Return [x, y] of the center of cell containing provided text 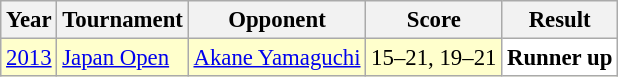
2013 [29, 58]
15–21, 19–21 [434, 58]
Result [560, 20]
Opponent [277, 20]
Runner up [560, 58]
Year [29, 20]
Score [434, 20]
Japan Open [122, 58]
Tournament [122, 20]
Akane Yamaguchi [277, 58]
